Output the [X, Y] coordinate of the center of the cell containing the given text.  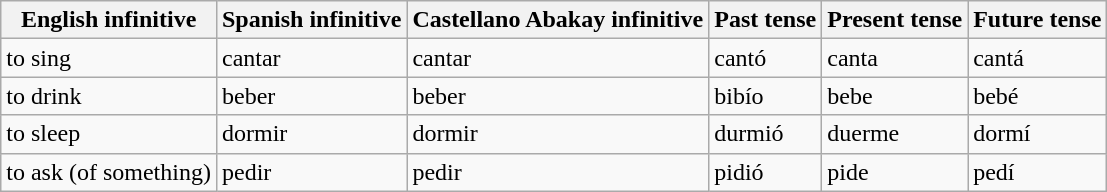
pide [895, 172]
Past tense [766, 20]
pedí [1038, 172]
canta [895, 58]
to sleep [109, 134]
Future tense [1038, 20]
cantó [766, 58]
Castellano Abakay infinitive [558, 20]
Present tense [895, 20]
bebé [1038, 96]
English infinitive [109, 20]
pidió [766, 172]
to ask (of something) [109, 172]
to drink [109, 96]
bebe [895, 96]
cantá [1038, 58]
durmió [766, 134]
to sing [109, 58]
dormí [1038, 134]
duerme [895, 134]
Spanish infinitive [311, 20]
bibío [766, 96]
